Scan for the cell matching the given text and deliver its (x, y) coordinate at center. 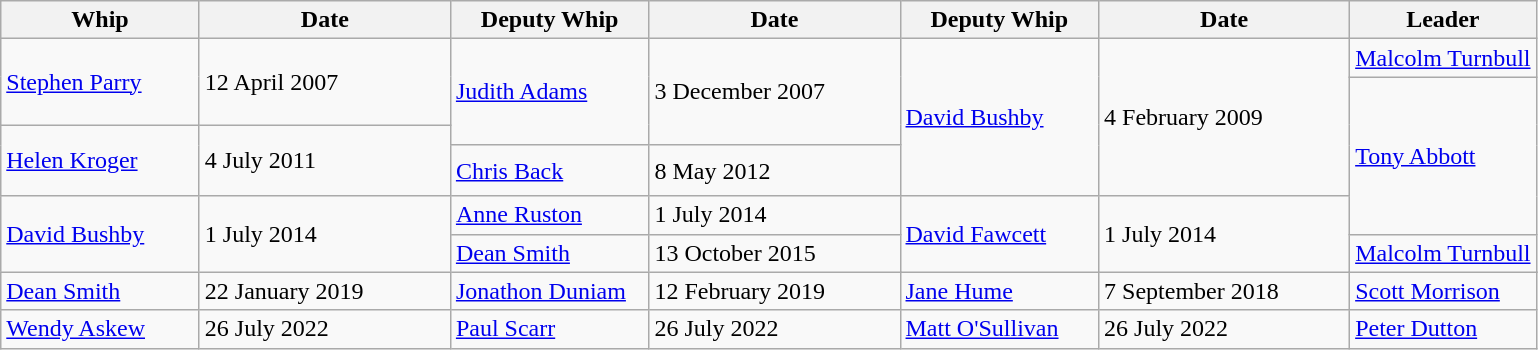
Helen Kroger (100, 160)
Peter Dutton (1443, 329)
Tony Abbott (1443, 156)
David Fawcett (1000, 234)
4 February 2009 (1224, 118)
Judith Adams (550, 92)
Jane Hume (1000, 291)
Chris Back (550, 170)
7 September 2018 (1224, 291)
Jonathon Duniam (550, 291)
Matt O'Sullivan (1000, 329)
12 February 2019 (774, 291)
Scott Morrison (1443, 291)
13 October 2015 (774, 253)
Paul Scarr (550, 329)
Wendy Askew (100, 329)
Whip (100, 20)
3 December 2007 (774, 92)
12 April 2007 (324, 82)
Stephen Parry (100, 82)
4 July 2011 (324, 160)
22 January 2019 (324, 291)
8 May 2012 (774, 170)
Leader (1443, 20)
Anne Ruston (550, 215)
